Determine the (X, Y) coordinate at the center of the cell enclosing the given text.  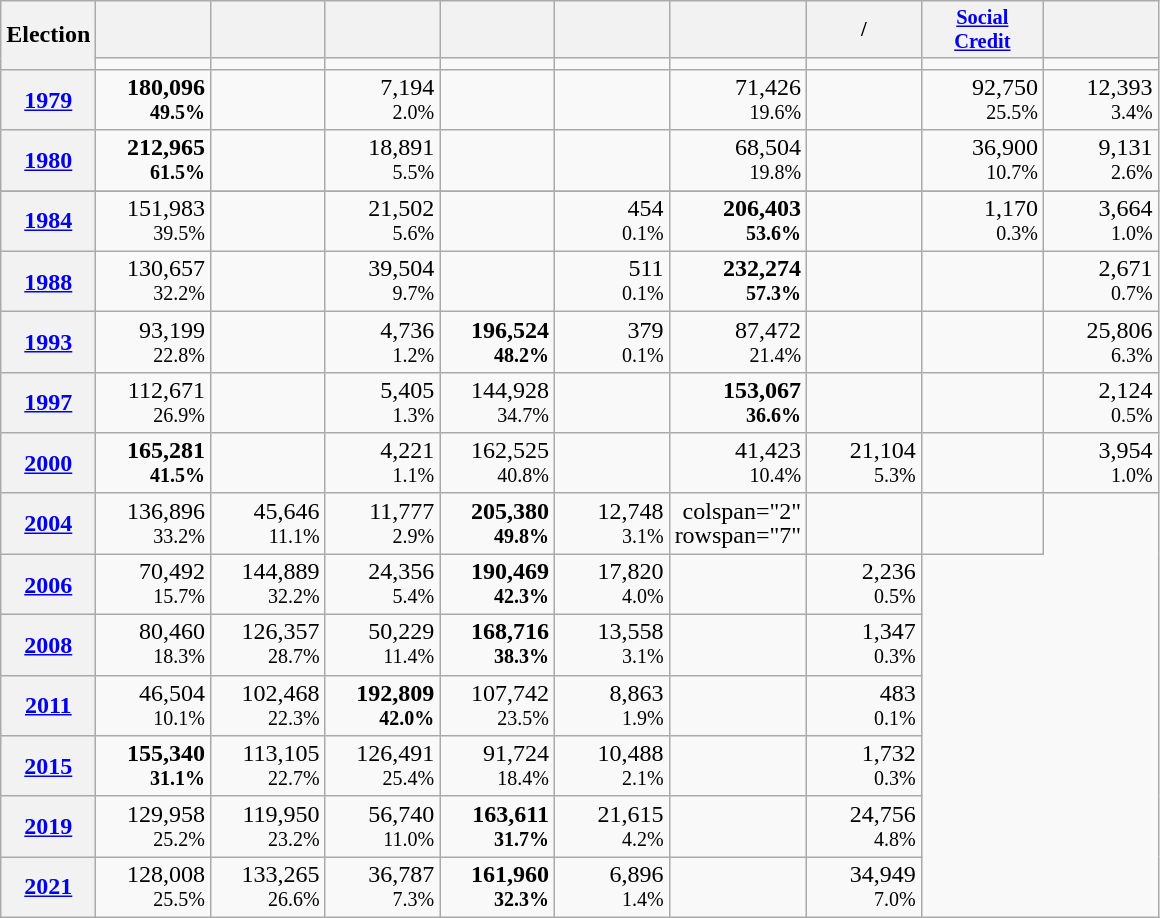
12,3933.4% (1100, 100)
168,71638.3% (498, 646)
6,8961.4% (612, 888)
4830.1% (864, 706)
93,19922.8% (154, 342)
87,47221.4% (738, 342)
24,3565.4% (382, 584)
68,50419.8% (738, 160)
128,00825.5% (154, 888)
9,1312.6% (1100, 160)
1,3470.3% (864, 646)
46,50410.1% (154, 706)
36,90010.7% (982, 160)
129,95825.2% (154, 826)
17,8204.0% (612, 584)
126,49125.4% (382, 766)
180,09649.5% (154, 100)
80,46018.3% (154, 646)
2008 (48, 646)
136,89633.2% (154, 524)
161,96032.3% (498, 888)
102,46822.3% (268, 706)
12,7483.1% (612, 524)
2006 (48, 584)
1980 (48, 160)
205,38049.8% (498, 524)
7,1942.0% (382, 100)
4,2211.1% (382, 464)
2,2360.5% (864, 584)
5,4051.3% (382, 402)
2,6710.7% (1100, 282)
133,26526.6% (268, 888)
11,7772.9% (382, 524)
153,06736.6% (738, 402)
21,1045.3% (864, 464)
4540.1% (612, 222)
165,28141.5% (154, 464)
1,1700.3% (982, 222)
162,52540.8% (498, 464)
5110.1% (612, 282)
colspan="2" rowspan="7" (738, 524)
24,7564.8% (864, 826)
10,4882.1% (612, 766)
155,34031.1% (154, 766)
91,72418.4% (498, 766)
119,95023.2% (268, 826)
163,61131.7% (498, 826)
212,96561.5% (154, 160)
34,9497.0% (864, 888)
18,8915.5% (382, 160)
107,74223.5% (498, 706)
2015 (48, 766)
3790.1% (612, 342)
2019 (48, 826)
1,7320.3% (864, 766)
50,22911.4% (382, 646)
Election (48, 36)
2011 (48, 706)
192,80942.0% (382, 706)
1993 (48, 342)
2,1240.5% (1100, 402)
25,8066.3% (1100, 342)
112,67126.9% (154, 402)
190,46942.3% (498, 584)
4,7361.2% (382, 342)
232,27457.3% (738, 282)
92,75025.5% (982, 100)
1988 (48, 282)
39,5049.7% (382, 282)
45,64611.1% (268, 524)
2004 (48, 524)
196,52448.2% (498, 342)
SocialCredit (982, 30)
1979 (48, 100)
3,9541.0% (1100, 464)
/ (864, 30)
41,42310.4% (738, 464)
21,6154.2% (612, 826)
36,7877.3% (382, 888)
13,5583.1% (612, 646)
144,92834.7% (498, 402)
151,98339.5% (154, 222)
21,5025.6% (382, 222)
71,42619.6% (738, 100)
126,35728.7% (268, 646)
56,74011.0% (382, 826)
8,8631.9% (612, 706)
70,49215.7% (154, 584)
3,6641.0% (1100, 222)
1984 (48, 222)
144,88932.2% (268, 584)
130,65732.2% (154, 282)
206,40353.6% (738, 222)
2021 (48, 888)
113,10522.7% (268, 766)
2000 (48, 464)
1997 (48, 402)
